Output the [x, y] coordinate of the center of the cell containing the given text.  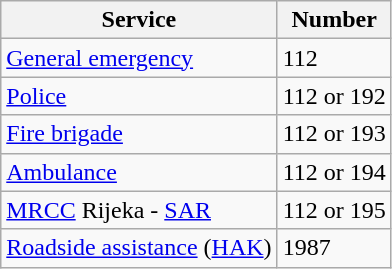
Police [139, 96]
Fire brigade [139, 134]
112 [334, 58]
1987 [334, 248]
Service [139, 20]
Roadside assistance (HAK) [139, 248]
Ambulance [139, 172]
112 or 192 [334, 96]
MRCC Rijeka - SAR [139, 210]
General emergency [139, 58]
Number [334, 20]
112 or 194 [334, 172]
112 or 195 [334, 210]
112 or 193 [334, 134]
